Provide the (x, y) coordinate of the cell's center where the given text is located.  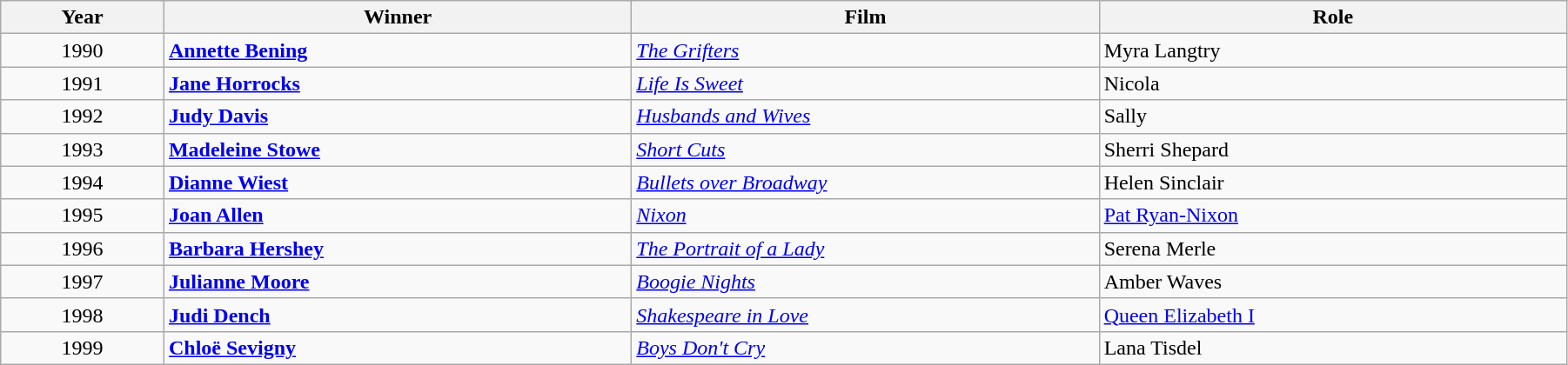
1999 (83, 348)
Dianne Wiest (397, 182)
Boogie Nights (865, 282)
Myra Langtry (1333, 50)
Husbands and Wives (865, 116)
Bullets over Broadway (865, 182)
The Grifters (865, 50)
Joan Allen (397, 216)
Julianne Moore (397, 282)
Amber Waves (1333, 282)
Helen Sinclair (1333, 182)
1994 (83, 182)
Judi Dench (397, 315)
Shakespeare in Love (865, 315)
Pat Ryan-Nixon (1333, 216)
1998 (83, 315)
Role (1333, 17)
1993 (83, 149)
Lana Tisdel (1333, 348)
Queen Elizabeth I (1333, 315)
1992 (83, 116)
Sally (1333, 116)
Serena Merle (1333, 249)
1997 (83, 282)
Film (865, 17)
Sherri Shepard (1333, 149)
Life Is Sweet (865, 83)
Nicola (1333, 83)
Nixon (865, 216)
Year (83, 17)
1996 (83, 249)
Annette Bening (397, 50)
Judy Davis (397, 116)
Barbara Hershey (397, 249)
Jane Horrocks (397, 83)
1995 (83, 216)
The Portrait of a Lady (865, 249)
Madeleine Stowe (397, 149)
Chloë Sevigny (397, 348)
Short Cuts (865, 149)
1991 (83, 83)
1990 (83, 50)
Winner (397, 17)
Boys Don't Cry (865, 348)
